Search for the cell housing the specified text and yield its (x, y) center coordinate. 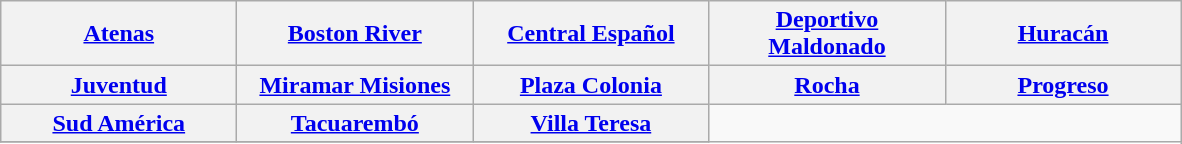
Rocha (827, 85)
Central Español (591, 34)
Boston River (355, 34)
Tacuarembó (355, 123)
Sud América (119, 123)
Villa Teresa (591, 123)
Atenas (119, 34)
Plaza Colonia (591, 85)
Miramar Misiones (355, 85)
Deportivo Maldonado (827, 34)
Progreso (1063, 85)
Huracán (1063, 34)
Juventud (119, 85)
